Return the [X, Y] coordinate for the center point of the cell that contains the specified text.  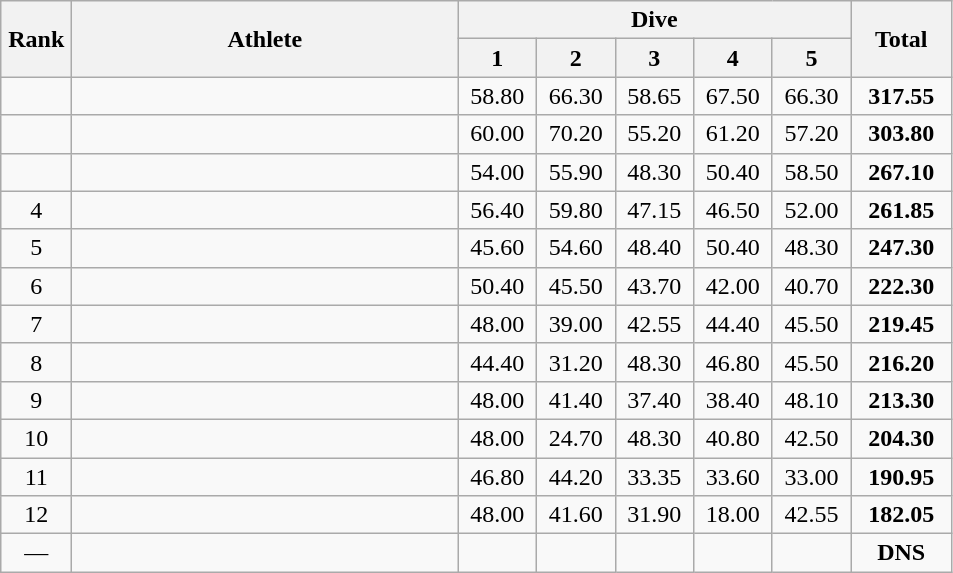
247.30 [902, 248]
261.85 [902, 210]
— [36, 553]
7 [36, 324]
10 [36, 438]
57.20 [812, 134]
45.60 [498, 248]
41.60 [576, 515]
Total [902, 39]
60.00 [498, 134]
47.15 [654, 210]
33.35 [654, 477]
61.20 [734, 134]
58.80 [498, 96]
54.00 [498, 172]
6 [36, 286]
267.10 [902, 172]
55.90 [576, 172]
40.70 [812, 286]
31.90 [654, 515]
58.50 [812, 172]
1 [498, 58]
204.30 [902, 438]
39.00 [576, 324]
9 [36, 400]
48.10 [812, 400]
18.00 [734, 515]
33.60 [734, 477]
41.40 [576, 400]
58.65 [654, 96]
190.95 [902, 477]
24.70 [576, 438]
3 [654, 58]
55.20 [654, 134]
213.30 [902, 400]
222.30 [902, 286]
DNS [902, 553]
Dive [654, 20]
216.20 [902, 362]
42.50 [812, 438]
11 [36, 477]
52.00 [812, 210]
44.20 [576, 477]
37.40 [654, 400]
70.20 [576, 134]
33.00 [812, 477]
54.60 [576, 248]
182.05 [902, 515]
317.55 [902, 96]
40.80 [734, 438]
38.40 [734, 400]
42.00 [734, 286]
67.50 [734, 96]
8 [36, 362]
48.40 [654, 248]
303.80 [902, 134]
Athlete [265, 39]
31.20 [576, 362]
2 [576, 58]
59.80 [576, 210]
Rank [36, 39]
12 [36, 515]
46.50 [734, 210]
43.70 [654, 286]
56.40 [498, 210]
219.45 [902, 324]
